Return [x, y] of the center of cell containing provided text 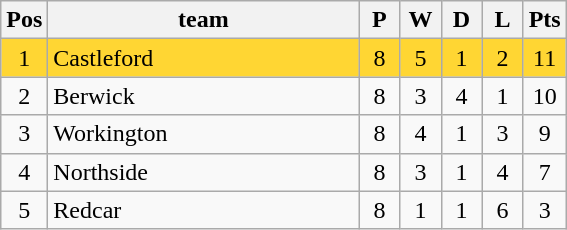
11 [544, 58]
D [462, 20]
W [420, 20]
10 [544, 96]
Berwick [204, 96]
6 [502, 210]
7 [544, 172]
team [204, 20]
Pos [24, 20]
Workington [204, 134]
9 [544, 134]
Pts [544, 20]
P [380, 20]
Redcar [204, 210]
Castleford [204, 58]
Northside [204, 172]
L [502, 20]
